Scan for the cell matching the given text and deliver its [x, y] coordinate at center. 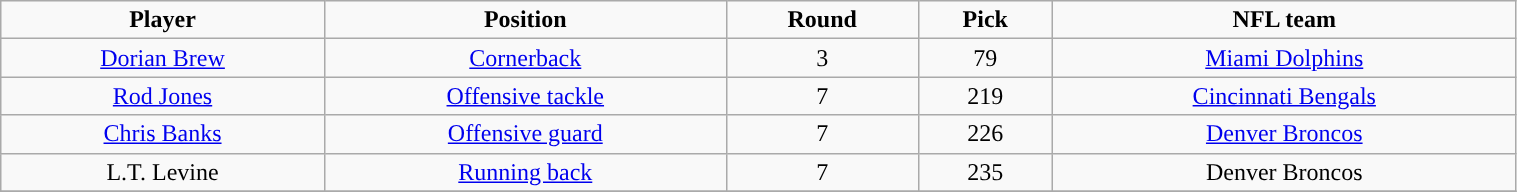
Cornerback [525, 58]
Pick [985, 20]
Offensive guard [525, 134]
Rod Jones [163, 96]
Player [163, 20]
219 [985, 96]
Miami Dolphins [1285, 58]
Position [525, 20]
Dorian Brew [163, 58]
79 [985, 58]
3 [822, 58]
Offensive tackle [525, 96]
Chris Banks [163, 134]
L.T. Levine [163, 172]
235 [985, 172]
226 [985, 134]
Running back [525, 172]
Round [822, 20]
Cincinnati Bengals [1285, 96]
NFL team [1285, 20]
